Determine the (x, y) coordinate at the center of the cell enclosing the given text.  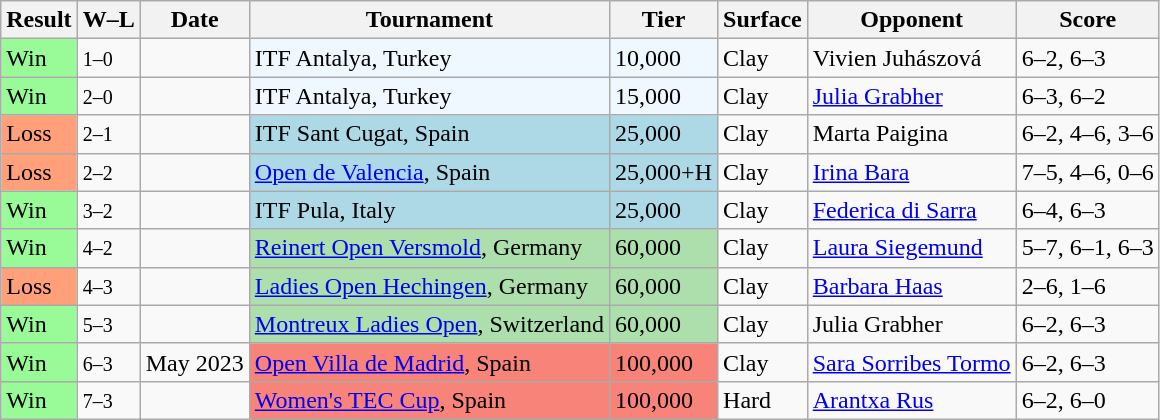
6–3, 6–2 (1088, 96)
Reinert Open Versmold, Germany (429, 248)
6–2, 6–0 (1088, 400)
4–3 (108, 286)
Surface (763, 20)
5–3 (108, 324)
Arantxa Rus (912, 400)
2–2 (108, 172)
Opponent (912, 20)
Barbara Haas (912, 286)
10,000 (664, 58)
Open de Valencia, Spain (429, 172)
ITF Sant Cugat, Spain (429, 134)
Sara Sorribes Tormo (912, 362)
7–3 (108, 400)
2–6, 1–6 (1088, 286)
7–5, 4–6, 0–6 (1088, 172)
May 2023 (194, 362)
Result (39, 20)
6–2, 4–6, 3–6 (1088, 134)
Ladies Open Hechingen, Germany (429, 286)
Tournament (429, 20)
Tier (664, 20)
3–2 (108, 210)
Women's TEC Cup, Spain (429, 400)
6–3 (108, 362)
Date (194, 20)
Hard (763, 400)
Score (1088, 20)
Montreux Ladies Open, Switzerland (429, 324)
6–4, 6–3 (1088, 210)
Laura Siegemund (912, 248)
25,000+H (664, 172)
15,000 (664, 96)
2–1 (108, 134)
1–0 (108, 58)
5–7, 6–1, 6–3 (1088, 248)
Irina Bara (912, 172)
2–0 (108, 96)
Marta Paigina (912, 134)
W–L (108, 20)
Vivien Juhászová (912, 58)
Open Villa de Madrid, Spain (429, 362)
4–2 (108, 248)
Federica di Sarra (912, 210)
ITF Pula, Italy (429, 210)
